Provide the (X, Y) coordinate of the cell's center where the given text is located.  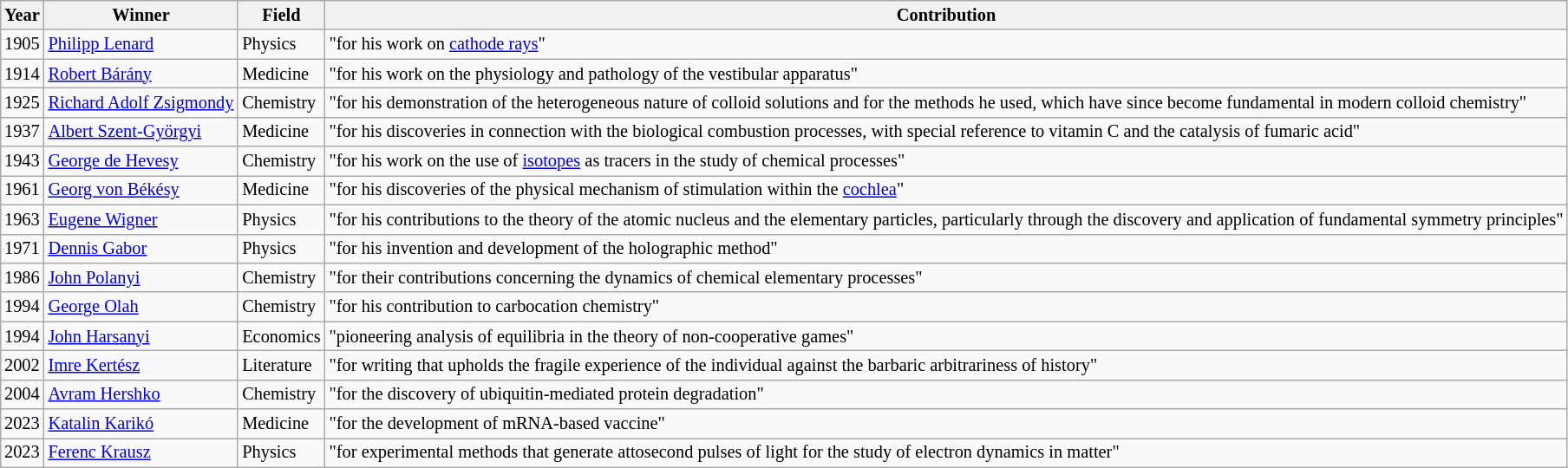
Ferenc Krausz (141, 453)
"for his work on the use of isotopes as tracers in the study of chemical processes" (947, 161)
1963 (22, 219)
1961 (22, 191)
"for experimental methods that generate attosecond pulses of light for the study of electron dynamics in matter" (947, 453)
Georg von Békésy (141, 191)
Dennis Gabor (141, 249)
2004 (22, 394)
Philipp Lenard (141, 44)
Richard Adolf Zsigmondy (141, 103)
"for his contribution to carbocation chemistry" (947, 307)
"for his work on cathode rays" (947, 44)
1986 (22, 278)
Katalin Karikó (141, 424)
"for the discovery of ubiquitin-mediated protein degradation" (947, 394)
George de Hevesy (141, 161)
Economics (281, 336)
Avram Hershko (141, 394)
Year (22, 16)
1914 (22, 74)
Robert Bárány (141, 74)
Literature (281, 366)
1937 (22, 132)
Field (281, 16)
"for his discoveries in connection with the biological combustion processes, with special reference to vitamin C and the catalysis of fumaric acid" (947, 132)
"for his invention and development of the holographic method" (947, 249)
George Olah (141, 307)
"for writing that upholds the fragile experience of the individual against the barbaric arbitrariness of history" (947, 366)
Contribution (947, 16)
"pioneering analysis of equilibria in the theory of non-cooperative games" (947, 336)
"for the development of mRNA-based vaccine" (947, 424)
Eugene Wigner (141, 219)
Albert Szent-Györgyi (141, 132)
John Harsanyi (141, 336)
"for his discoveries of the physical mechanism of stimulation within the cochlea" (947, 191)
"for their contributions concerning the dynamics of chemical elementary processes" (947, 278)
John Polanyi (141, 278)
1925 (22, 103)
"for his work on the physiology and pathology of the vestibular apparatus" (947, 74)
Imre Kertész (141, 366)
2002 (22, 366)
1943 (22, 161)
1971 (22, 249)
1905 (22, 44)
Winner (141, 16)
